Search for the cell housing the specified text and yield its [x, y] center coordinate. 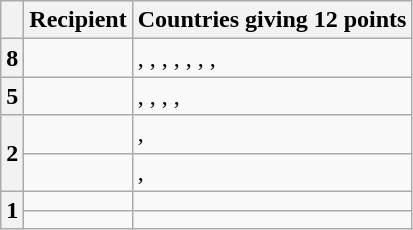
8 [12, 58]
Countries giving 12 points [272, 20]
1 [12, 210]
Recipient [78, 20]
, , , , , , , [272, 58]
2 [12, 153]
5 [12, 96]
, , , , [272, 96]
